Pinpoint the cell where the given text exists, returning its [x, y] midpoint coordinate. 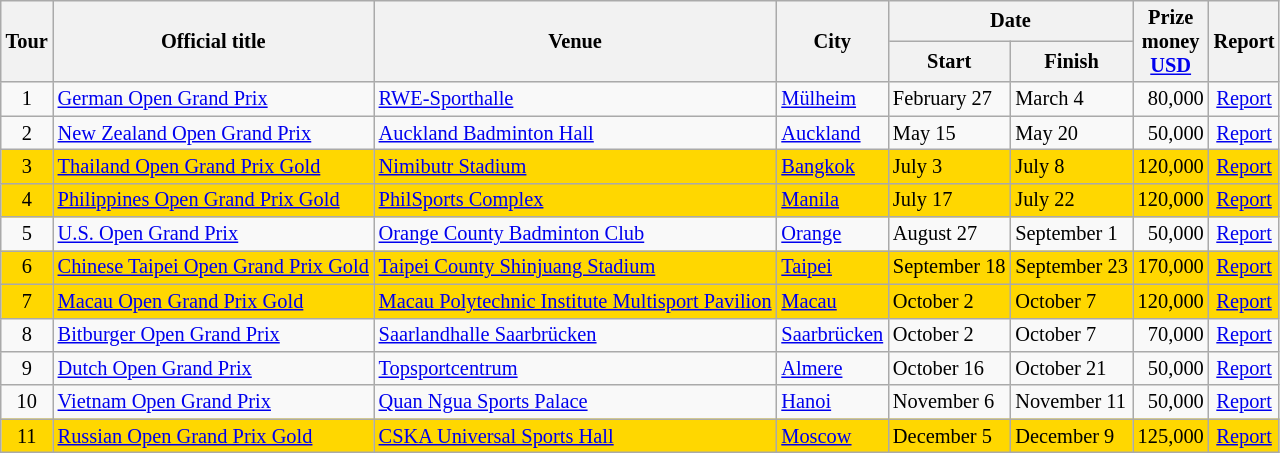
2 [27, 133]
Macau Polytechnic Institute Multisport Pavilion [576, 301]
Saarlandhalle Saarbrücken [576, 335]
Topsportcentrum [576, 368]
70,000 [1171, 335]
Thailand Open Grand Prix Gold [214, 166]
July 17 [949, 200]
Macau Open Grand Prix Gold [214, 301]
City [832, 41]
September 18 [949, 267]
PrizemoneyUSD [1171, 41]
Bangkok [832, 166]
Russian Open Grand Prix Gold [214, 436]
November 11 [1071, 402]
July 22 [1071, 200]
Tour [27, 41]
July 3 [949, 166]
Philippines Open Grand Prix Gold [214, 200]
Orange [832, 234]
7 [27, 301]
Taipei [832, 267]
December 5 [949, 436]
Dutch Open Grand Prix [214, 368]
Almere [832, 368]
February 27 [949, 99]
Vietnam Open Grand Prix [214, 402]
8 [27, 335]
U.S. Open Grand Prix [214, 234]
CSKA Universal Sports Hall [576, 436]
3 [27, 166]
4 [27, 200]
October 16 [949, 368]
Official title [214, 41]
Date [1010, 20]
May 15 [949, 133]
Quan Ngua Sports Palace [576, 402]
Finish [1071, 62]
March 4 [1071, 99]
Venue [576, 41]
125,000 [1171, 436]
Mülheim [832, 99]
Start [949, 62]
1 [27, 99]
Saarbrücken [832, 335]
Orange County Badminton Club [576, 234]
9 [27, 368]
Nimibutr Stadium [576, 166]
5 [27, 234]
November 6 [949, 402]
170,000 [1171, 267]
December 9 [1071, 436]
6 [27, 267]
September 23 [1071, 267]
Taipei County Shinjuang Stadium [576, 267]
Moscow [832, 436]
New Zealand Open Grand Prix [214, 133]
PhilSports Complex [576, 200]
Macau [832, 301]
October 21 [1071, 368]
September 1 [1071, 234]
Auckland Badminton Hall [576, 133]
Manila [832, 200]
10 [27, 402]
German Open Grand Prix [214, 99]
80,000 [1171, 99]
August 27 [949, 234]
11 [27, 436]
Auckland [832, 133]
July 8 [1071, 166]
Chinese Taipei Open Grand Prix Gold [214, 267]
RWE-Sporthalle [576, 99]
Bitburger Open Grand Prix [214, 335]
Hanoi [832, 402]
May 20 [1071, 133]
